Pinpoint the cell where the given text exists, returning its (X, Y) midpoint coordinate. 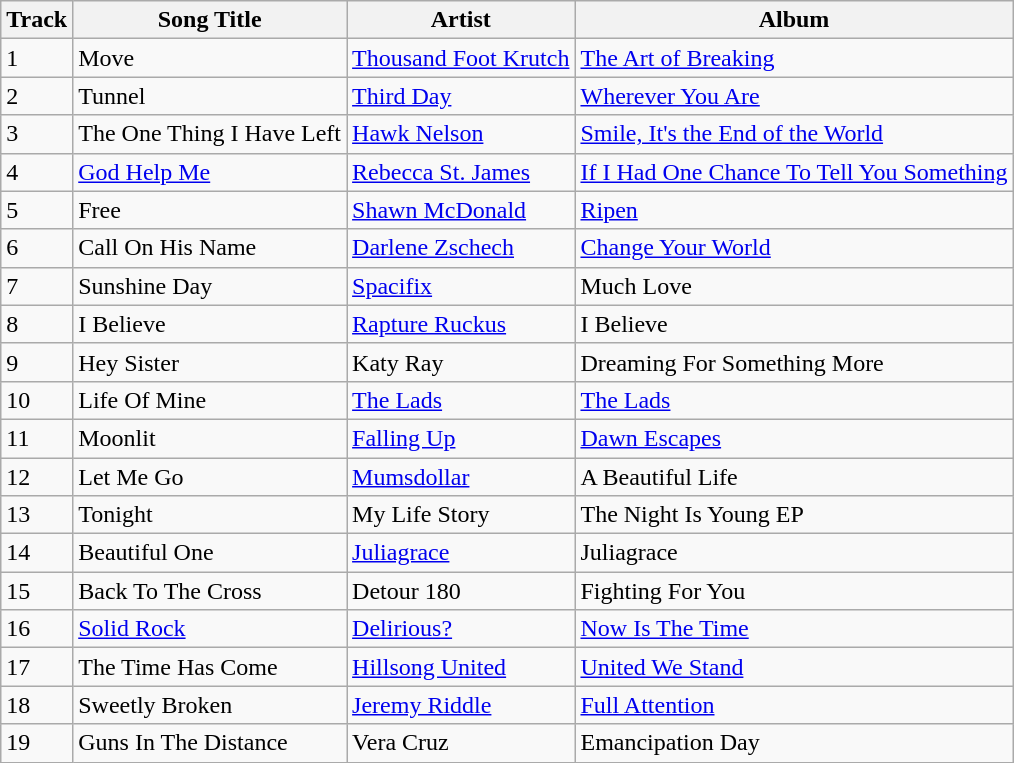
Rapture Ruckus (461, 324)
Dreaming For Something More (794, 362)
Hawk Nelson (461, 134)
Move (210, 58)
Let Me Go (210, 477)
10 (37, 400)
Delirious? (461, 629)
Song Title (210, 20)
Guns In The Distance (210, 743)
If I Had One Chance To Tell You Something (794, 172)
Mumsdollar (461, 477)
19 (37, 743)
Call On His Name (210, 248)
Tunnel (210, 96)
Tonight (210, 515)
Free (210, 210)
Ripen (794, 210)
Wherever You Are (794, 96)
11 (37, 438)
Full Attention (794, 705)
15 (37, 591)
Darlene Zschech (461, 248)
2 (37, 96)
Rebecca St. James (461, 172)
1 (37, 58)
Solid Rock (210, 629)
Emancipation Day (794, 743)
Life Of Mine (210, 400)
13 (37, 515)
8 (37, 324)
14 (37, 553)
Album (794, 20)
Sunshine Day (210, 286)
Now Is The Time (794, 629)
Track (37, 20)
Jeremy Riddle (461, 705)
Fighting For You (794, 591)
6 (37, 248)
Thousand Foot Krutch (461, 58)
9 (37, 362)
Much Love (794, 286)
The Time Has Come (210, 667)
My Life Story (461, 515)
Moonlit (210, 438)
Detour 180 (461, 591)
18 (37, 705)
12 (37, 477)
Smile, It's the End of the World (794, 134)
Shawn McDonald (461, 210)
Change Your World (794, 248)
God Help Me (210, 172)
17 (37, 667)
The Art of Breaking (794, 58)
Third Day (461, 96)
5 (37, 210)
The Night Is Young EP (794, 515)
Katy Ray (461, 362)
A Beautiful Life (794, 477)
Beautiful One (210, 553)
Spacifix (461, 286)
Hillsong United (461, 667)
The One Thing I Have Left (210, 134)
Back To The Cross (210, 591)
United We Stand (794, 667)
Dawn Escapes (794, 438)
Falling Up (461, 438)
4 (37, 172)
3 (37, 134)
Vera Cruz (461, 743)
Artist (461, 20)
16 (37, 629)
Hey Sister (210, 362)
7 (37, 286)
Sweetly Broken (210, 705)
